Provide the (x, y) coordinate of the cell's center where the given text is located.  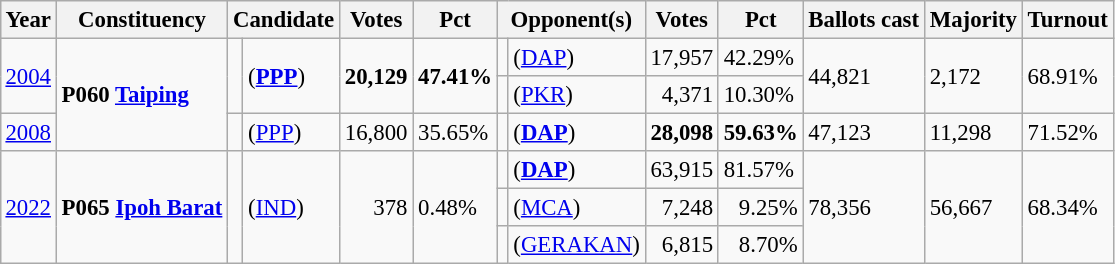
59.63% (760, 133)
(IND) (292, 208)
35.65% (456, 133)
71.52% (1068, 133)
28,098 (682, 133)
6,815 (682, 245)
0.48% (456, 208)
11,298 (973, 133)
10.30% (760, 95)
8.70% (760, 245)
47.41% (456, 76)
81.57% (760, 170)
Majority (973, 20)
9.25% (760, 208)
4,371 (682, 95)
44,821 (864, 76)
68.34% (1068, 208)
68.91% (1068, 76)
Ballots cast (864, 20)
Candidate (284, 20)
(GERAKAN) (576, 245)
Opponent(s) (571, 20)
56,667 (973, 208)
Turnout (1068, 20)
17,957 (682, 57)
Year (28, 20)
42.29% (760, 57)
2,172 (973, 76)
63,915 (682, 170)
2022 (28, 208)
2008 (28, 133)
(PKR) (576, 95)
7,248 (682, 208)
P060 Taiping (142, 94)
16,800 (376, 133)
47,123 (864, 133)
(MCA) (576, 208)
P065 Ipoh Barat (142, 208)
378 (376, 208)
20,129 (376, 76)
78,356 (864, 208)
2004 (28, 76)
Constituency (142, 20)
